Capture the cell that displays the provided text and extract its (x, y) central coordinate. 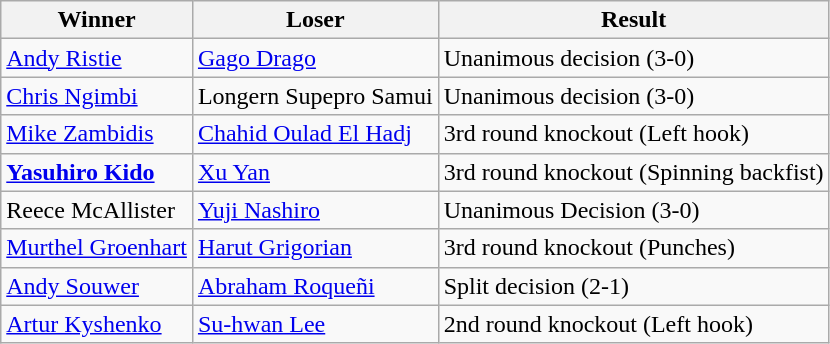
Split decision (2-1) (634, 286)
Yasuhiro Kido (97, 172)
Loser (315, 20)
Andy Souwer (97, 286)
3rd round knockout (Punches) (634, 248)
3rd round knockout (Spinning backfist) (634, 172)
Abraham Roqueñi (315, 286)
Reece McAllister (97, 210)
Chahid Oulad El Hadj (315, 134)
Result (634, 20)
Chris Ngimbi (97, 96)
Winner (97, 20)
3rd round knockout (Left hook) (634, 134)
Murthel Groenhart (97, 248)
Gago Drago (315, 58)
2nd round knockout (Left hook) (634, 324)
Longern Supepro Samui (315, 96)
Unanimous Decision (3-0) (634, 210)
Artur Kyshenko (97, 324)
Xu Yan (315, 172)
Su-hwan Lee (315, 324)
Mike Zambidis (97, 134)
Harut Grigorian (315, 248)
Andy Ristie (97, 58)
Yuji Nashiro (315, 210)
